From the cell containing the given text, extract its center point as (X, Y) coordinate. 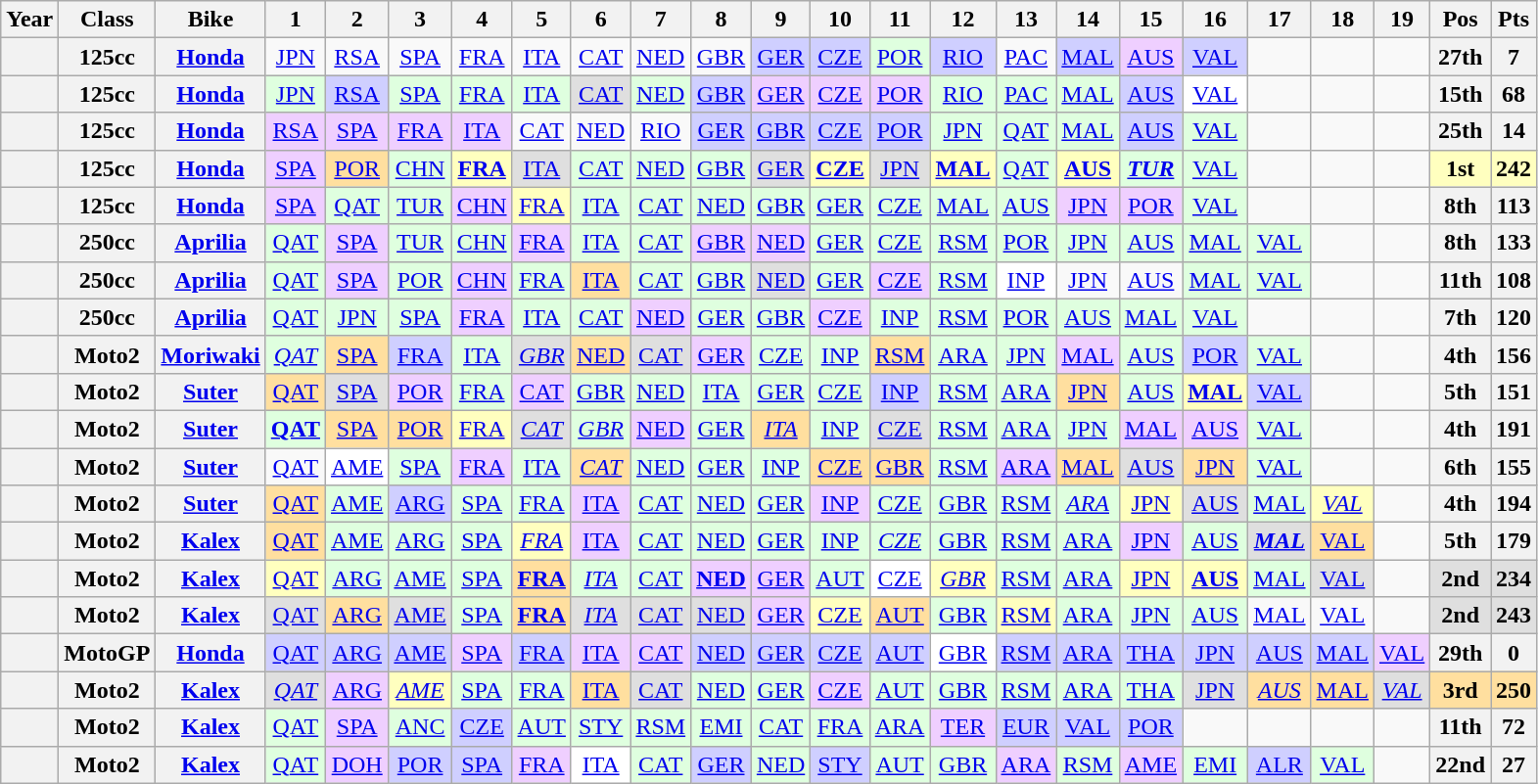
120 (1514, 317)
15 (1150, 20)
DOH (357, 764)
Moriwaki (210, 354)
17 (1280, 20)
250 (1514, 690)
10 (840, 20)
156 (1514, 354)
5 (541, 20)
ALR (1280, 764)
8 (722, 20)
13 (1026, 20)
TER (963, 727)
155 (1514, 467)
MotoGP (108, 653)
242 (1514, 168)
12 (963, 20)
6th (1461, 467)
Pts (1514, 20)
27 (1514, 764)
Class (108, 20)
6 (600, 20)
234 (1514, 578)
108 (1514, 280)
133 (1514, 243)
29th (1461, 653)
EUR (1026, 727)
16 (1216, 20)
27th (1461, 57)
4 (482, 20)
179 (1514, 541)
72 (1514, 727)
1st (1461, 168)
191 (1514, 429)
194 (1514, 504)
Year (29, 20)
22nd (1461, 764)
3 (420, 20)
3rd (1461, 690)
19 (1402, 20)
Bike (210, 20)
25th (1461, 131)
2 (357, 20)
68 (1514, 94)
Pos (1461, 20)
1 (296, 20)
11 (900, 20)
7th (1461, 317)
113 (1514, 206)
ANC (420, 727)
243 (1514, 616)
151 (1514, 392)
15th (1461, 94)
18 (1342, 20)
9 (780, 20)
0 (1514, 653)
